Search for the cell housing the specified text and yield its [x, y] center coordinate. 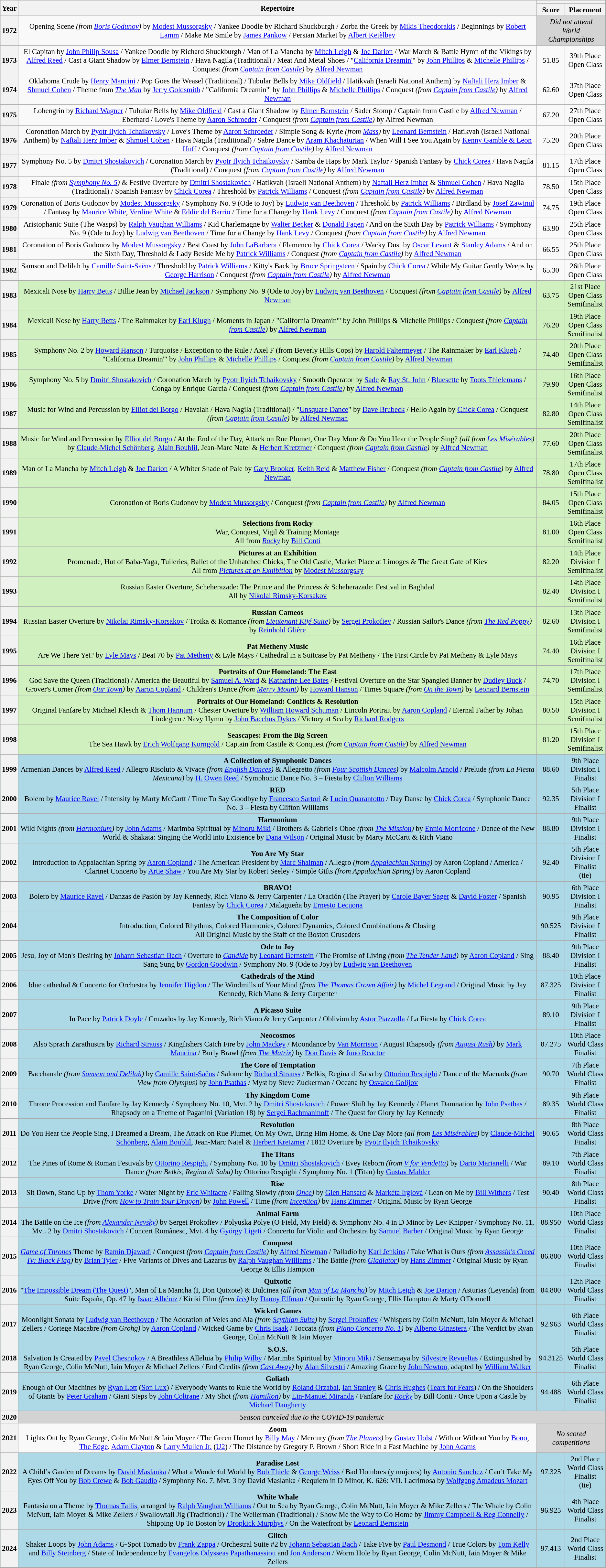
2004 [9, 926]
17th PlaceDivision ISemifinalist [585, 680]
74.75 [551, 208]
86.800 [551, 1256]
1986 [9, 384]
87.275 [551, 1044]
92.40 [551, 863]
10th PlaceDivision IFinalist [585, 985]
2002 [9, 863]
2005 [9, 956]
2018 [9, 1358]
63.90 [551, 228]
78.80 [551, 473]
81.20 [551, 740]
2024 [9, 1549]
39th PlaceOpen Class [585, 60]
1980 [9, 228]
76.20 [551, 325]
2009 [9, 1074]
82.40 [551, 592]
65.30 [551, 270]
Season canceled due to the COVID-19 pandemic [312, 1417]
1979 [9, 208]
2012 [9, 1163]
21st PlaceOpen ClassSemifinalist [585, 295]
1997 [9, 710]
19th PlaceOpen ClassSemifinalist [585, 325]
1993 [9, 592]
Seascapes: From the Big ScreenThe Sea Hawk by Erich Wolfgang Korngold / Captain from Castile & Conquest (from Captain from Castile) by Alfred Newman [277, 740]
2015 [9, 1256]
90.95 [551, 897]
1990 [9, 503]
5th PlaceDivision IFinalist [585, 799]
2001 [9, 828]
2022 [9, 1472]
2016 [9, 1290]
5th PlaceDivision IFinalist(tie) [585, 863]
1975 [9, 115]
12th PlaceWorld ClassFinalist [585, 1290]
4th PlaceWorld ClassFinalist [585, 1510]
81.15 [551, 166]
81.00 [551, 532]
67.20 [551, 115]
Score [551, 10]
97.325 [551, 1472]
82.20 [551, 562]
1992 [9, 562]
2010 [9, 1104]
2020 [9, 1417]
88.950 [551, 1222]
80.50 [551, 710]
Did not attendWorld Championships [571, 31]
1978 [9, 187]
88.40 [551, 956]
1996 [9, 680]
1994 [9, 621]
1984 [9, 325]
90.525 [551, 926]
1982 [9, 270]
78.50 [551, 187]
1995 [9, 651]
92.35 [551, 799]
13th PlaceDivision ISemifinalist [585, 621]
14th PlaceOpen ClassSemifinalist [585, 414]
2nd PlaceWorld ClassFinalist [585, 1549]
2008 [9, 1044]
1972 [9, 31]
1981 [9, 249]
27th PlaceOpen Class [585, 115]
Russian Easter Overture, Scheherazade: The Prince and the Princess & Scheherazade: Festival in BaghdadAll by Nikolai Rimsky-Korsakov [277, 592]
63.75 [551, 295]
94.3125 [551, 1358]
2006 [9, 985]
2007 [9, 1015]
Placement [585, 10]
9th PlaceWorld ClassFinalist [585, 1104]
90.40 [551, 1192]
88.80 [551, 828]
2000 [9, 799]
1985 [9, 355]
89.35 [551, 1104]
1974 [9, 90]
90.65 [551, 1133]
1976 [9, 140]
2011 [9, 1133]
94.488 [551, 1392]
51.85 [551, 60]
2014 [9, 1222]
1983 [9, 295]
Selections from RockyWar, Conquest, Vigil & Training MontageAll from Rocky by Bill Conti [277, 532]
97.413 [551, 1549]
15th PlaceOpen ClassSemifinalist [585, 503]
1998 [9, 740]
62.60 [551, 90]
2017 [9, 1324]
1991 [9, 532]
82.80 [551, 414]
90.70 [551, 1074]
15th PlaceOpen Class [585, 187]
2023 [9, 1510]
2nd PlaceWorld ClassFinalist(tie) [585, 1472]
37th PlaceOpen Class [585, 90]
Year [9, 8]
75.20 [551, 140]
77.60 [551, 444]
66.55 [551, 249]
92.963 [551, 1324]
2013 [9, 1192]
2003 [9, 897]
20th PlaceOpen Class [585, 140]
26th PlaceOpen Class [585, 270]
5th PlaceWorld ClassFinalist [585, 1358]
1977 [9, 166]
84.05 [551, 503]
2021 [9, 1438]
82.60 [551, 621]
1988 [9, 444]
84.800 [551, 1290]
1999 [9, 769]
6th PlaceDivision IFinalist [585, 897]
17th PlaceOpen Class [585, 166]
2019 [9, 1392]
16th PlaceDivision ISemifinalist [585, 651]
87.325 [551, 985]
79.90 [551, 384]
1973 [9, 60]
96.925 [551, 1510]
19th PlaceOpen Class [585, 208]
1989 [9, 473]
1987 [9, 414]
74.70 [551, 680]
No scored competitions [571, 1438]
Repertoire [277, 8]
Coronation of Boris Gudonov by Modest Mussorgsky / Conquest (from Captain from Castile) by Alfred Newman [277, 503]
88.60 [551, 769]
17th PlaceOpen ClassSemifinalist [585, 473]
